Pinpoint the cell where the given text exists, returning its [x, y] midpoint coordinate. 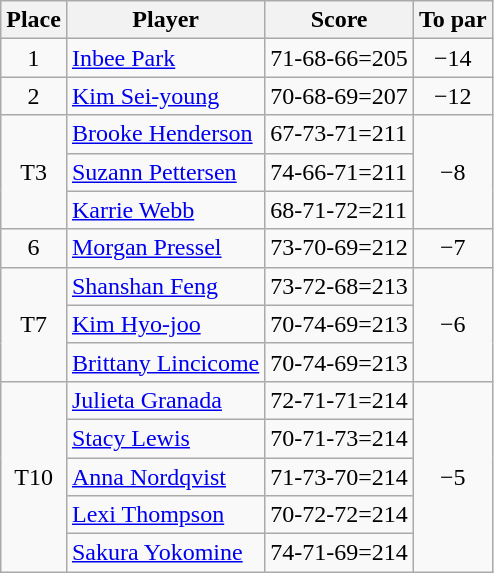
1 [34, 58]
Stacy Lewis [165, 438]
72-71-71=214 [340, 400]
67-73-71=211 [340, 134]
Lexi Thompson [165, 515]
70-72-72=214 [340, 515]
−5 [452, 476]
−12 [452, 96]
Kim Sei-young [165, 96]
Shanshan Feng [165, 286]
Player [165, 20]
73-72-68=213 [340, 286]
71-73-70=214 [340, 477]
71-68-66=205 [340, 58]
T3 [34, 172]
Sakura Yokomine [165, 553]
73-70-69=212 [340, 248]
74-71-69=214 [340, 553]
Place [34, 20]
70-71-73=214 [340, 438]
To par [452, 20]
74-66-71=211 [340, 172]
Brittany Lincicome [165, 362]
Anna Nordqvist [165, 477]
Score [340, 20]
68-71-72=211 [340, 210]
Brooke Henderson [165, 134]
Kim Hyo-joo [165, 324]
2 [34, 96]
Morgan Pressel [165, 248]
70-68-69=207 [340, 96]
T10 [34, 476]
−14 [452, 58]
6 [34, 248]
−6 [452, 324]
Julieta Granada [165, 400]
T7 [34, 324]
Karrie Webb [165, 210]
−7 [452, 248]
Inbee Park [165, 58]
Suzann Pettersen [165, 172]
−8 [452, 172]
